Capture the cell that displays the provided text and extract its [x, y] central coordinate. 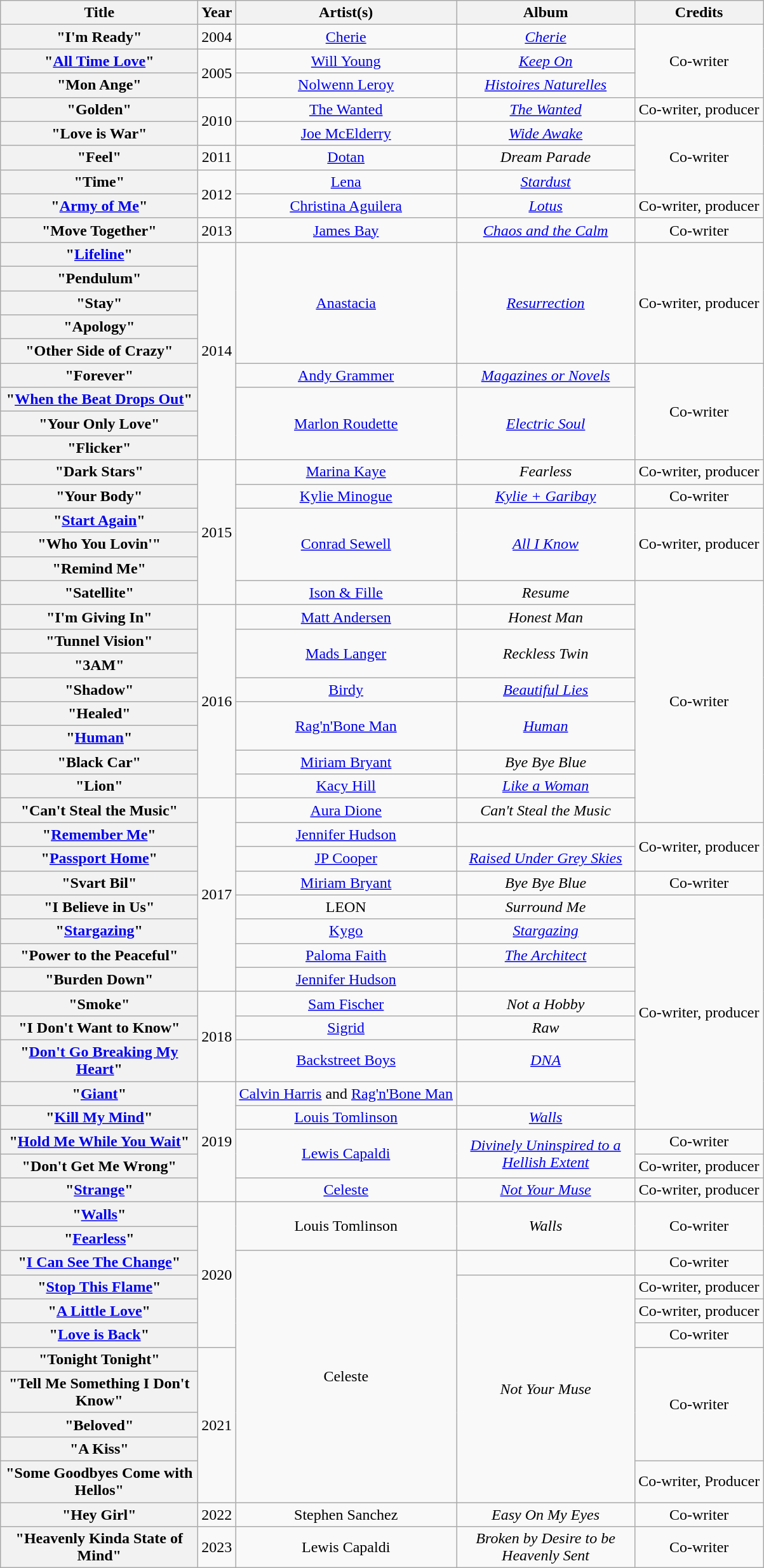
"Can't Steal the Music" [99, 810]
Resurrection [546, 302]
Lena [346, 182]
Raw [546, 1028]
"Remember Me" [99, 834]
"Kill My Mind" [99, 1118]
"Pendulum" [99, 278]
Histoires Naturelles [546, 85]
Resume [546, 593]
Stargazing [546, 931]
"Don't Go Breaking My Heart" [99, 1061]
"Army of Me" [99, 206]
"I Don't Want to Know" [99, 1028]
2005 [217, 73]
Chaos and the Calm [546, 230]
"Love is War" [99, 133]
2013 [217, 230]
"Apology" [99, 327]
Matt Andersen [346, 617]
DNA [546, 1061]
Electric Soul [546, 424]
Mads Langer [346, 653]
"Power to the Peaceful" [99, 955]
Sam Fischer [346, 1003]
Fearless [546, 472]
"Love is Back" [99, 1335]
Christina Aguilera [346, 206]
"Tonight Tonight" [99, 1359]
Easy On My Eyes [546, 1515]
"Fearless" [99, 1238]
Lotus [546, 206]
"Dark Stars" [99, 472]
Kacy Hill [346, 786]
"Time" [99, 182]
Kylie Minogue [346, 496]
Dream Parade [546, 157]
"Other Side of Crazy" [99, 351]
Ison & Fille [346, 593]
"Satellite" [99, 593]
Anastacia [346, 302]
"I'm Giving In" [99, 617]
Aura Dione [346, 810]
Backstreet Boys [346, 1061]
"Walls" [99, 1214]
"I Can See The Change" [99, 1263]
"Beloved" [99, 1424]
"When the Beat Drops Out" [99, 399]
Andy Grammer [346, 375]
2017 [217, 895]
All I Know [546, 544]
Birdy [346, 689]
Dotan [346, 157]
"I Believe in Us" [99, 907]
"I'm Ready" [99, 37]
Kygo [346, 931]
JP Cooper [346, 859]
Wide Awake [546, 133]
"Forever" [99, 375]
"A Kiss" [99, 1449]
Nolwenn Leroy [346, 85]
Can't Steal the Music [546, 810]
Year [217, 13]
"Don't Get Me Wrong" [99, 1166]
2019 [217, 1141]
"Lion" [99, 786]
Not a Hobby [546, 1003]
Conrad Sewell [346, 544]
Paloma Faith [346, 955]
2016 [217, 701]
"Burden Down" [99, 979]
"Smoke" [99, 1003]
"Svart Bil" [99, 883]
"Feel" [99, 157]
"Stay" [99, 303]
"Mon Ange" [99, 85]
Keep On [546, 61]
Co-writer, Producer [699, 1481]
2023 [217, 1547]
"Lifeline" [99, 254]
"Human" [99, 738]
"Flicker" [99, 448]
Beautiful Lies [546, 689]
2015 [217, 532]
"Heavenly Kinda State of Mind" [99, 1547]
2014 [217, 351]
2018 [217, 1036]
Stephen Sanchez [346, 1515]
Artist(s) [346, 13]
2021 [217, 1424]
2010 [217, 121]
"Hey Girl" [99, 1515]
Marina Kaye [346, 472]
Title [99, 13]
"Black Car" [99, 762]
2012 [217, 194]
Divinely Uninspired to a Hellish Extent [546, 1154]
Broken by Desire to be Heavenly Sent [546, 1547]
Human [546, 726]
"Strange" [99, 1190]
"Who You Lovin'" [99, 544]
"Stop This Flame" [99, 1287]
"All Time Love" [99, 61]
Reckless Twin [546, 653]
Honest Man [546, 617]
Surround Me [546, 907]
"Move Together" [99, 230]
2020 [217, 1275]
"Your Body" [99, 496]
"Golden" [99, 109]
The Architect [546, 955]
Will Young [346, 61]
2011 [217, 157]
"Giant" [99, 1093]
2004 [217, 37]
"Passport Home" [99, 859]
Rag'n'Bone Man [346, 726]
"Stargazing" [99, 931]
"Some Goodbyes Come with Hellos" [99, 1481]
Raised Under Grey Skies [546, 859]
"Start Again" [99, 520]
Album [546, 13]
2022 [217, 1515]
"Healed" [99, 714]
"3AM" [99, 665]
James Bay [346, 230]
Kylie + Garibay [546, 496]
Marlon Roudette [346, 424]
"Your Only Love" [99, 424]
Sigrid [346, 1028]
"Tunnel Vision" [99, 641]
Credits [699, 13]
"A Little Love" [99, 1311]
LEON [346, 907]
Calvin Harris and Rag'n'Bone Man [346, 1093]
Like a Woman [546, 786]
"Shadow" [99, 689]
"Hold Me While You Wait" [99, 1142]
"Remind Me" [99, 568]
Joe McElderry [346, 133]
Magazines or Novels [546, 375]
Stardust [546, 182]
"Tell Me Something I Don't Know" [99, 1392]
